Output the (X, Y) coordinate of the center of the cell containing the given text.  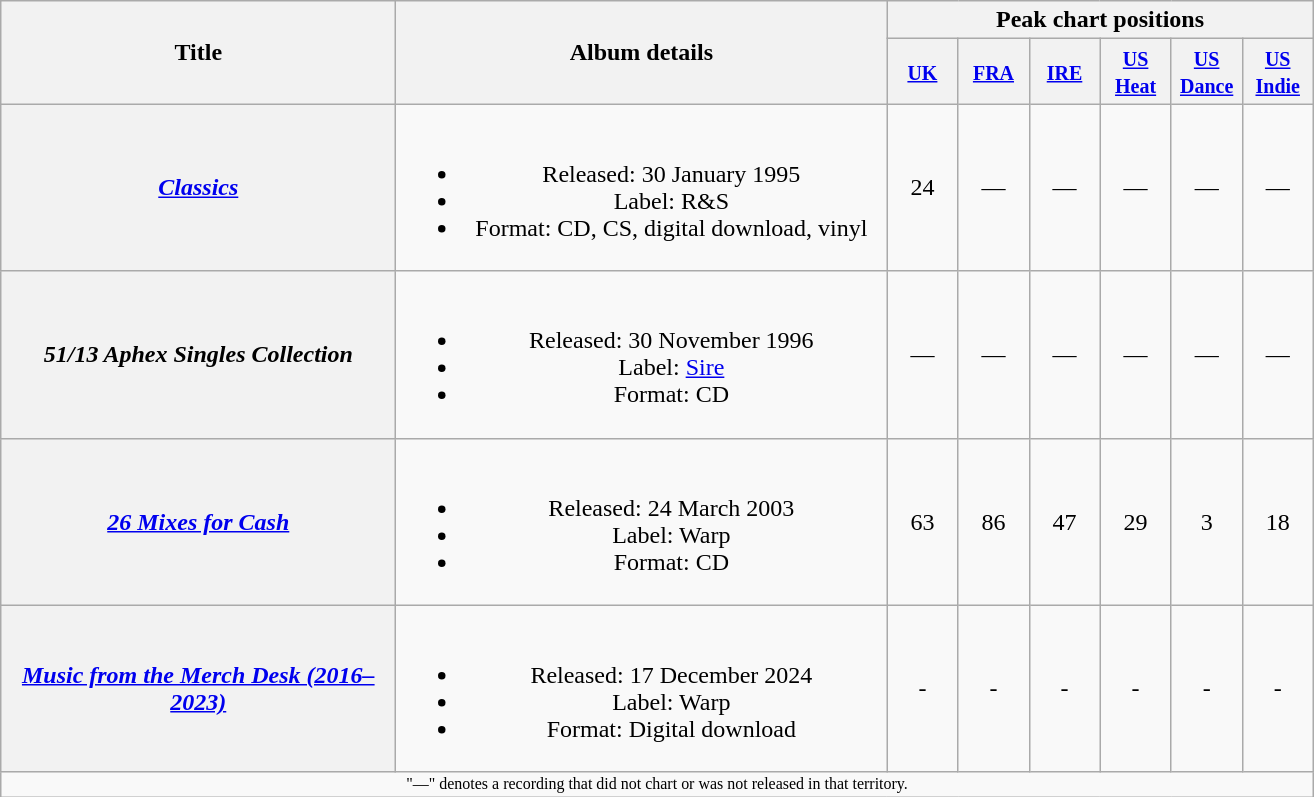
USIndie (1278, 72)
63 (922, 522)
UK (922, 72)
"—" denotes a recording that did not chart or was not released in that territory. (657, 784)
86 (994, 522)
Classics (198, 188)
51/13 Aphex Singles Collection (198, 354)
47 (1064, 522)
29 (1136, 522)
IRE (1064, 72)
Music from the Merch Desk (2016–2023) (198, 688)
3 (1206, 522)
Released: 24 March 2003Label: WarpFormat: CD (642, 522)
18 (1278, 522)
Released: 30 November 1996Label: SireFormat: CD (642, 354)
24 (922, 188)
Album details (642, 52)
Released: 17 December 2024Label: WarpFormat: Digital download (642, 688)
USHeat (1136, 72)
26 Mixes for Cash (198, 522)
USDance (1206, 72)
FRA (994, 72)
Title (198, 52)
Peak chart positions (1100, 20)
Released: 30 January 1995Label: R&SFormat: CD, CS, digital download, vinyl (642, 188)
